Detect which cell encompasses the target text, then output its [x, y] center coordinate. 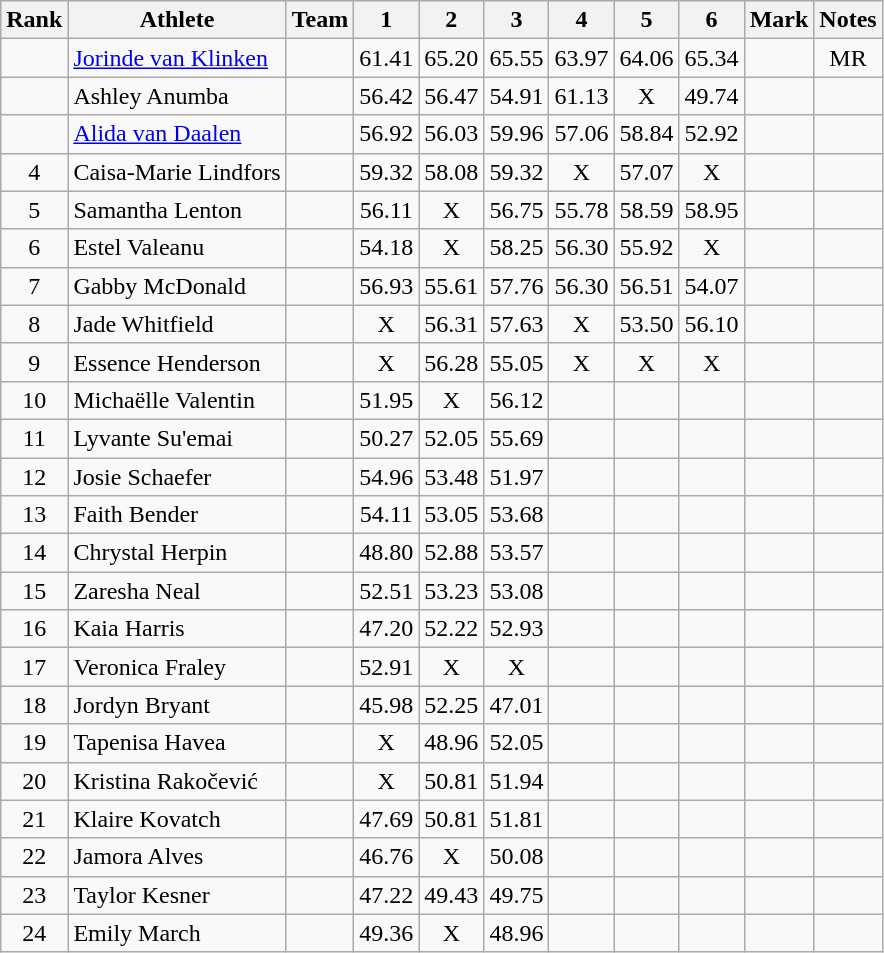
Alida van Daalen [177, 134]
56.51 [646, 286]
65.34 [712, 58]
55.78 [582, 210]
56.42 [386, 96]
51.81 [516, 819]
56.93 [386, 286]
Athlete [177, 20]
Chrystal Herpin [177, 553]
22 [34, 857]
52.93 [516, 629]
52.25 [452, 705]
51.97 [516, 477]
21 [34, 819]
3 [516, 20]
56.10 [712, 324]
Jamora Alves [177, 857]
54.07 [712, 286]
9 [34, 362]
47.20 [386, 629]
Zaresha Neal [177, 591]
Samantha Lenton [177, 210]
10 [34, 400]
57.76 [516, 286]
Rank [34, 20]
53.08 [516, 591]
51.94 [516, 781]
65.20 [452, 58]
47.01 [516, 705]
Klaire Kovatch [177, 819]
Josie Schaefer [177, 477]
56.31 [452, 324]
47.22 [386, 895]
15 [34, 591]
Faith Bender [177, 515]
MR [848, 58]
52.22 [452, 629]
Emily March [177, 933]
12 [34, 477]
Essence Henderson [177, 362]
53.48 [452, 477]
52.92 [712, 134]
53.68 [516, 515]
53.50 [646, 324]
48.80 [386, 553]
Ashley Anumba [177, 96]
49.36 [386, 933]
51.95 [386, 400]
8 [34, 324]
Jordyn Bryant [177, 705]
53.57 [516, 553]
49.74 [712, 96]
50.27 [386, 438]
54.11 [386, 515]
Michaëlle Valentin [177, 400]
54.91 [516, 96]
16 [34, 629]
55.69 [516, 438]
54.96 [386, 477]
58.95 [712, 210]
58.25 [516, 248]
55.05 [516, 362]
Tapenisa Havea [177, 743]
53.05 [452, 515]
52.91 [386, 667]
56.92 [386, 134]
56.11 [386, 210]
Veronica Fraley [177, 667]
49.43 [452, 895]
58.84 [646, 134]
56.75 [516, 210]
54.18 [386, 248]
17 [34, 667]
45.98 [386, 705]
49.75 [516, 895]
59.96 [516, 134]
57.63 [516, 324]
61.13 [582, 96]
58.08 [452, 172]
24 [34, 933]
64.06 [646, 58]
19 [34, 743]
50.08 [516, 857]
55.92 [646, 248]
Jade Whitfield [177, 324]
53.23 [452, 591]
23 [34, 895]
61.41 [386, 58]
Jorinde van Klinken [177, 58]
Kaia Harris [177, 629]
65.55 [516, 58]
56.03 [452, 134]
1 [386, 20]
57.07 [646, 172]
Caisa-Marie Lindfors [177, 172]
56.28 [452, 362]
Kristina Rakočević [177, 781]
11 [34, 438]
56.47 [452, 96]
52.51 [386, 591]
52.88 [452, 553]
14 [34, 553]
Estel Valeanu [177, 248]
20 [34, 781]
47.69 [386, 819]
46.76 [386, 857]
58.59 [646, 210]
18 [34, 705]
Notes [848, 20]
55.61 [452, 286]
7 [34, 286]
Lyvante Su'emai [177, 438]
Team [320, 20]
13 [34, 515]
63.97 [582, 58]
2 [452, 20]
Taylor Kesner [177, 895]
57.06 [582, 134]
56.12 [516, 400]
Mark [779, 20]
Gabby McDonald [177, 286]
